Return the (x, y) coordinate for the center point of the cell that contains the specified text.  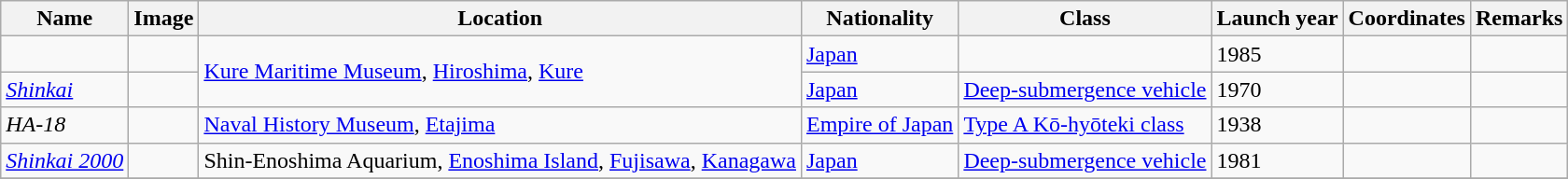
Kure Maritime Museum, Hiroshima, Kure (500, 72)
Shinkai 2000 (65, 160)
Location (500, 19)
Type A Kō-hyōteki class (1085, 125)
Launch year (1277, 19)
Coordinates (1407, 19)
Nationality (879, 19)
Remarks (1519, 19)
1981 (1277, 160)
Naval History Museum, Etajima (500, 125)
Image (164, 19)
Empire of Japan (879, 125)
Name (65, 19)
HA-18 (65, 125)
1970 (1277, 89)
Class (1085, 19)
1938 (1277, 125)
Shin-Enoshima Aquarium, Enoshima Island, Fujisawa, Kanagawa (500, 160)
1985 (1277, 54)
Shinkai (65, 89)
